Pinpoint the cell where the given text exists, returning its [x, y] midpoint coordinate. 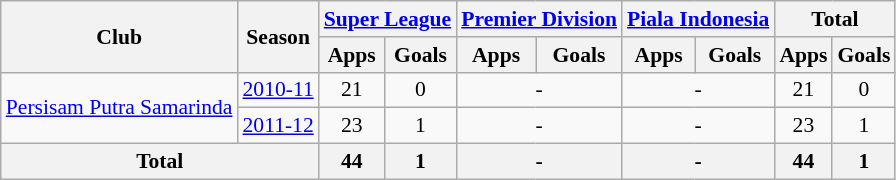
Club [120, 36]
Super League [388, 19]
Piala Indonesia [698, 19]
Persisam Putra Samarinda [120, 108]
2010-11 [278, 90]
2011-12 [278, 126]
Premier Division [539, 19]
Season [278, 36]
